Find where the given text appears and provide that cell's center as [x, y] coordinate. 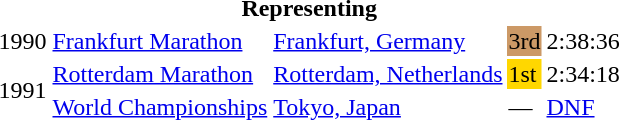
3rd [524, 41]
Frankfurt, Germany [388, 41]
Frankfurt Marathon [160, 41]
Rotterdam, Netherlands [388, 74]
Rotterdam Marathon [160, 74]
1st [524, 74]
